Provide the (x, y) coordinate of the cell's center where the given text is located.  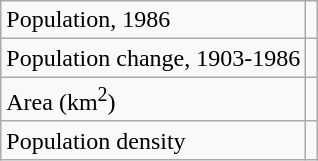
Population, 1986 (154, 20)
Area (km2) (154, 100)
Population change, 1903-1986 (154, 58)
Population density (154, 140)
